Pinpoint the cell where the given text exists, returning its (X, Y) midpoint coordinate. 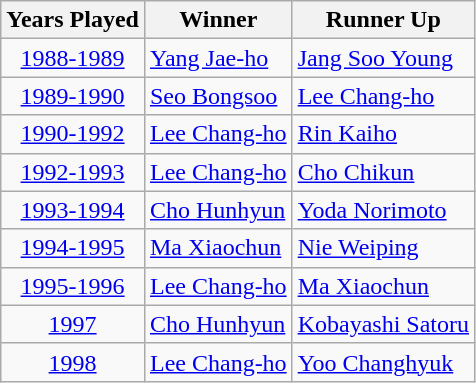
1992-1993 (73, 172)
1997 (73, 324)
Nie Weiping (383, 248)
1993-1994 (73, 210)
Winner (218, 20)
Kobayashi Satoru (383, 324)
1995-1996 (73, 286)
1989-1990 (73, 96)
Seo Bongsoo (218, 96)
1990-1992 (73, 134)
Yang Jae-ho (218, 58)
Runner Up (383, 20)
Years Played (73, 20)
Yoo Changhyuk (383, 362)
1998 (73, 362)
Cho Chikun (383, 172)
1994-1995 (73, 248)
Rin Kaiho (383, 134)
Yoda Norimoto (383, 210)
Jang Soo Young (383, 58)
1988-1989 (73, 58)
